Pinpoint the cell where the given text exists, returning its [x, y] midpoint coordinate. 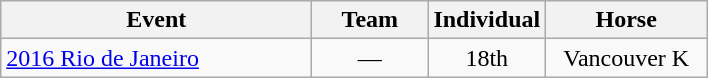
18th [487, 58]
Horse [626, 20]
Team [370, 20]
Event [156, 20]
Individual [487, 20]
2016 Rio de Janeiro [156, 58]
— [370, 58]
Vancouver K [626, 58]
